Scan for the cell matching the given text and deliver its [X, Y] coordinate at center. 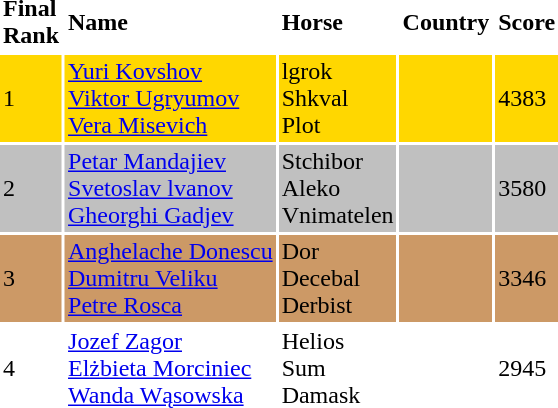
3346 [526, 278]
DorDecebalDerbist [338, 278]
StchiborAlekoVnimatelen [338, 188]
4383 [526, 98]
Petar MandajievSvetoslav lvanovGheorghi Gadjev [170, 188]
1 [31, 98]
Anghelache DonescuDumitru VelikuPetre Rosca [170, 278]
2 [31, 188]
lgrokShkvalPlot [338, 98]
3580 [526, 188]
Yuri KovshovViktor UgryumovVera Misevich [170, 98]
3 [31, 278]
